Determine the (x, y) coordinate at the center of the cell enclosing the given text.  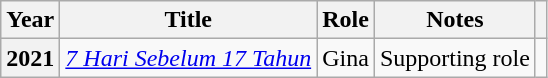
Title (188, 20)
Year (30, 20)
Role (346, 20)
7 Hari Sebelum 17 Tahun (188, 58)
Notes (454, 20)
Supporting role (454, 58)
2021 (30, 58)
Gina (346, 58)
